Return the [x, y] coordinate for the center point of the cell that contains the specified text.  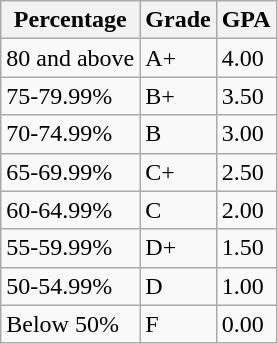
F [178, 324]
Below 50% [70, 324]
Percentage [70, 20]
3.50 [246, 96]
75-79.99% [70, 96]
55-59.99% [70, 248]
C+ [178, 172]
1.50 [246, 248]
D [178, 286]
80 and above [70, 58]
4.00 [246, 58]
B [178, 134]
0.00 [246, 324]
A+ [178, 58]
B+ [178, 96]
Grade [178, 20]
D+ [178, 248]
65-69.99% [70, 172]
50-54.99% [70, 286]
3.00 [246, 134]
2.50 [246, 172]
GPA [246, 20]
C [178, 210]
2.00 [246, 210]
70-74.99% [70, 134]
1.00 [246, 286]
60-64.99% [70, 210]
